Output the (x, y) coordinate of the center of the cell containing the given text.  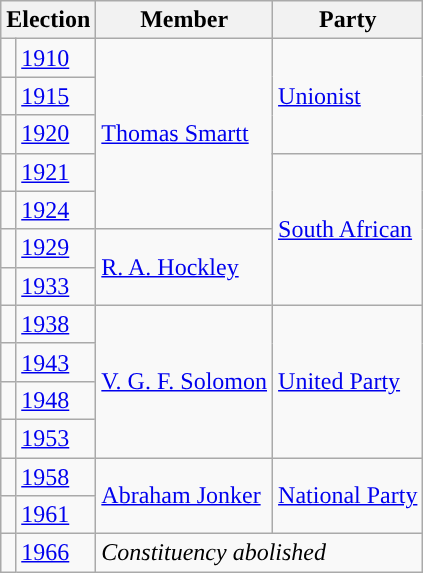
1924 (56, 210)
Member (184, 20)
1920 (56, 134)
1966 (56, 553)
1938 (56, 324)
Party (348, 20)
Abraham Jonker (184, 496)
United Party (348, 381)
1958 (56, 477)
1948 (56, 400)
V. G. F. Solomon (184, 381)
Thomas Smartt (184, 134)
R. A. Hockley (184, 267)
1953 (56, 438)
1921 (56, 172)
National Party (348, 496)
Election (48, 20)
1910 (56, 58)
1929 (56, 248)
Constituency abolished (260, 553)
South African (348, 229)
1943 (56, 362)
1915 (56, 96)
Unionist (348, 96)
1961 (56, 515)
1933 (56, 286)
